Output the (x, y) coordinate of the center of the cell containing the given text.  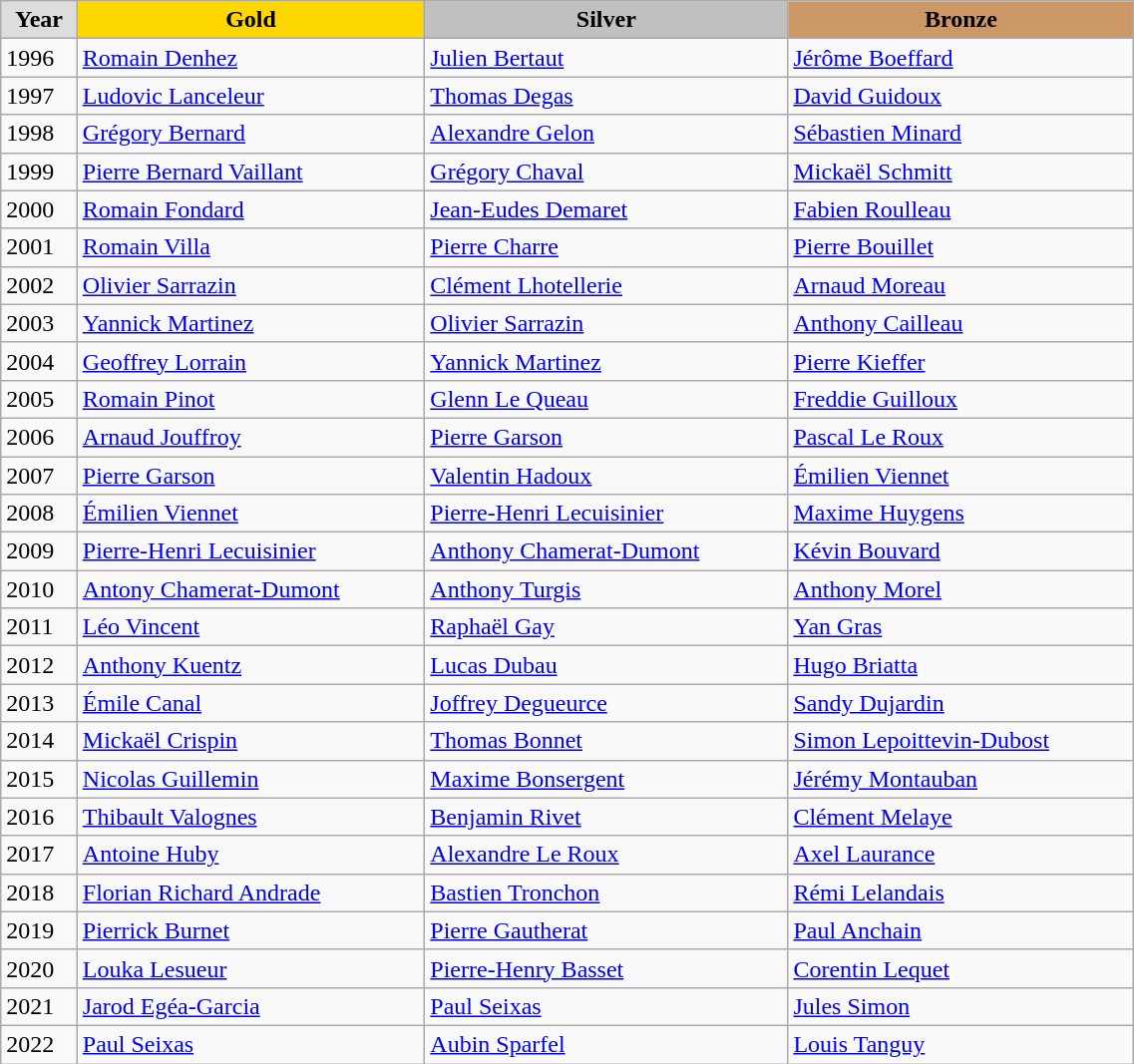
2013 (40, 703)
David Guidoux (961, 96)
Paul Anchain (961, 930)
Thibault Valognes (251, 817)
Benjamin Rivet (606, 817)
Romain Denhez (251, 58)
2021 (40, 1006)
2012 (40, 665)
Julien Bertaut (606, 58)
Mickaël Schmitt (961, 172)
Freddie Guilloux (961, 399)
Valentin Hadoux (606, 476)
Geoffrey Lorrain (251, 361)
Florian Richard Andrade (251, 892)
Raphaël Gay (606, 627)
Pierre Kieffer (961, 361)
2006 (40, 437)
Clément Melaye (961, 817)
2020 (40, 968)
2017 (40, 855)
Sandy Dujardin (961, 703)
Rémi Lelandais (961, 892)
Anthony Kuentz (251, 665)
Anthony Turgis (606, 589)
1997 (40, 96)
1998 (40, 134)
2009 (40, 551)
2001 (40, 247)
2005 (40, 399)
2007 (40, 476)
Thomas Degas (606, 96)
Joffrey Degueurce (606, 703)
Yan Gras (961, 627)
Kévin Bouvard (961, 551)
Sébastien Minard (961, 134)
2014 (40, 741)
Pierre Charre (606, 247)
2003 (40, 323)
2018 (40, 892)
Lucas Dubau (606, 665)
Jérémy Montauban (961, 779)
Corentin Lequet (961, 968)
1996 (40, 58)
Antony Chamerat-Dumont (251, 589)
Pierre Gautherat (606, 930)
2008 (40, 514)
Aubin Sparfel (606, 1044)
Pierre Bouillet (961, 247)
Nicolas Guillemin (251, 779)
Jarod Egéa-Garcia (251, 1006)
2000 (40, 209)
Pierre Bernard Vaillant (251, 172)
Bronze (961, 20)
Year (40, 20)
Hugo Briatta (961, 665)
Maxime Huygens (961, 514)
Anthony Chamerat-Dumont (606, 551)
Simon Lepoittevin-Dubost (961, 741)
Glenn Le Queau (606, 399)
Mickaël Crispin (251, 741)
Bastien Tronchon (606, 892)
2015 (40, 779)
Anthony Cailleau (961, 323)
2022 (40, 1044)
Louis Tanguy (961, 1044)
Romain Fondard (251, 209)
2011 (40, 627)
Antoine Huby (251, 855)
Arnaud Moreau (961, 285)
Jean-Eudes Demaret (606, 209)
Pierre-Henry Basset (606, 968)
Grégory Bernard (251, 134)
Louka Lesueur (251, 968)
Romain Villa (251, 247)
Alexandre Le Roux (606, 855)
Maxime Bonsergent (606, 779)
Gold (251, 20)
Alexandre Gelon (606, 134)
Silver (606, 20)
Axel Laurance (961, 855)
Émile Canal (251, 703)
Pascal Le Roux (961, 437)
Jules Simon (961, 1006)
1999 (40, 172)
2010 (40, 589)
Anthony Morel (961, 589)
2002 (40, 285)
Arnaud Jouffroy (251, 437)
Fabien Roulleau (961, 209)
Pierrick Burnet (251, 930)
Grégory Chaval (606, 172)
Ludovic Lanceleur (251, 96)
Léo Vincent (251, 627)
Jérôme Boeffard (961, 58)
2004 (40, 361)
Thomas Bonnet (606, 741)
2016 (40, 817)
2019 (40, 930)
Romain Pinot (251, 399)
Clément Lhotellerie (606, 285)
